For the text-containing cell, return its midpoint in [x, y] coordinate format. 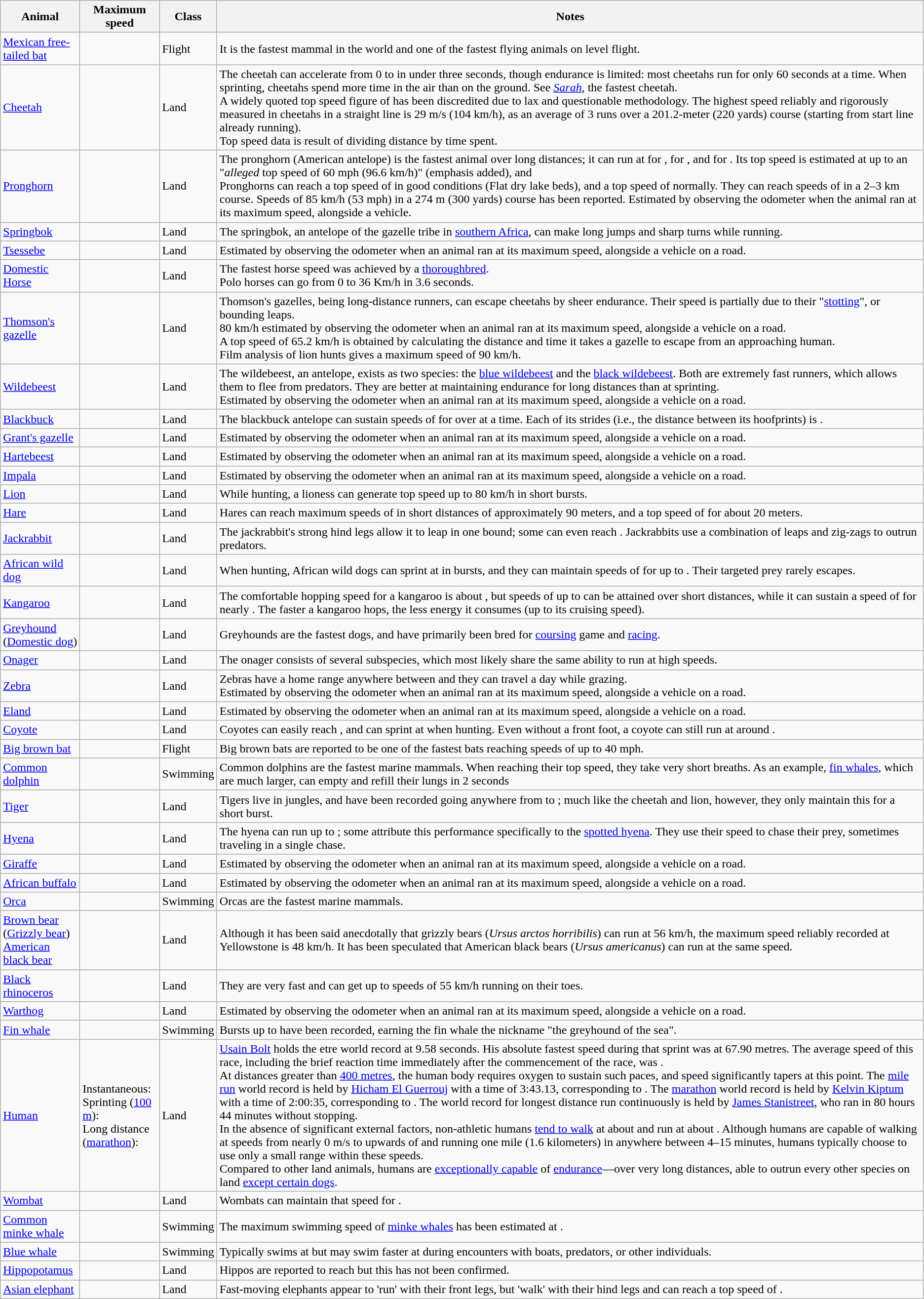
Bursts up to have been recorded, earning the fin whale the nickname "the greyhound of the sea". [570, 1030]
The blackbuck antelope can sustain speeds of for over at a time. Each of its strides (i.e., the distance between its hoofprints) is . [570, 419]
Cheetah [40, 108]
Orcas are the fastest marine mammals. [570, 902]
Impala [40, 475]
The fastest horse speed was achieved by a thoroughbred.Polo horses can go from 0 to 36 Km/h in 3.6 seconds. [570, 276]
Animal [40, 17]
Springbok [40, 232]
Coyote [40, 730]
Wildebeest [40, 387]
Thomson's gazelle [40, 328]
Typically swims at but may swim faster at during encounters with boats, predators, or other individuals. [570, 1252]
Fin whale [40, 1030]
Orca [40, 902]
Wombats can maintain that speed for . [570, 1201]
Big brown bat [40, 748]
Asian elephant [40, 1289]
Warthog [40, 1011]
Giraffe [40, 864]
Mexican free-tailed bat [40, 48]
Common dolphin [40, 774]
When hunting, African wild dogs can sprint at in bursts, and they can maintain speeds of for up to . Their targeted prey rarely escapes. [570, 571]
Blackbuck [40, 419]
Hare [40, 513]
Eland [40, 711]
Class [188, 17]
It is the fastest mammal in the world and one of the fastest flying animals on level flight. [570, 48]
Lion [40, 494]
Black rhinoceros [40, 985]
African buffalo [40, 882]
Grant's gazelle [40, 437]
Domestic Horse [40, 276]
Brown bear (Grizzly bear)American black bear [40, 940]
Notes [570, 17]
Tiger [40, 806]
African wild dog [40, 571]
Hippopotamus [40, 1270]
The maximum swimming speed of minke whales has been estimated at . [570, 1226]
While hunting, a lioness can generate top speed up to 80 km/h in short bursts. [570, 494]
Fast-moving elephants appear to 'run' with their front legs, but 'walk' with their hind legs and can reach a top speed of . [570, 1289]
Big brown bats are reported to be one of the fastest bats reaching speeds of up to 40 mph. [570, 748]
Hyena [40, 838]
Greyhounds are the fastest dogs, and have primarily been bred for coursing game and racing. [570, 635]
Hartebeest [40, 456]
Blue whale [40, 1252]
The onager consists of several subspecies, which most likely share the same ability to run at high speeds. [570, 660]
The springbok, an antelope of the gazelle tribe in southern Africa, can make long jumps and sharp turns while running. [570, 232]
Instantaneous: Sprinting (100 m): Long distance (marathon): [119, 1115]
Human [40, 1115]
Onager [40, 660]
Maximum speed [119, 17]
Kangaroo [40, 602]
Pronghorn [40, 186]
Wombat [40, 1201]
Zebra [40, 685]
Coyotes can easily reach , and can sprint at when hunting. Even without a front foot, a coyote can still run at around . [570, 730]
Greyhound (Domestic dog) [40, 635]
They are very fast and can get up to speeds of 55 km/h running on their toes. [570, 985]
Jackrabbit [40, 538]
Common minke whale [40, 1226]
Hippos are reported to reach but this has not been confirmed. [570, 1270]
Tsessebe [40, 250]
Hares can reach maximum speeds of in short distances of approximately 90 meters, and a top speed of for about 20 meters. [570, 513]
